Return the (x, y) coordinate for the center point of the cell that contains the specified text.  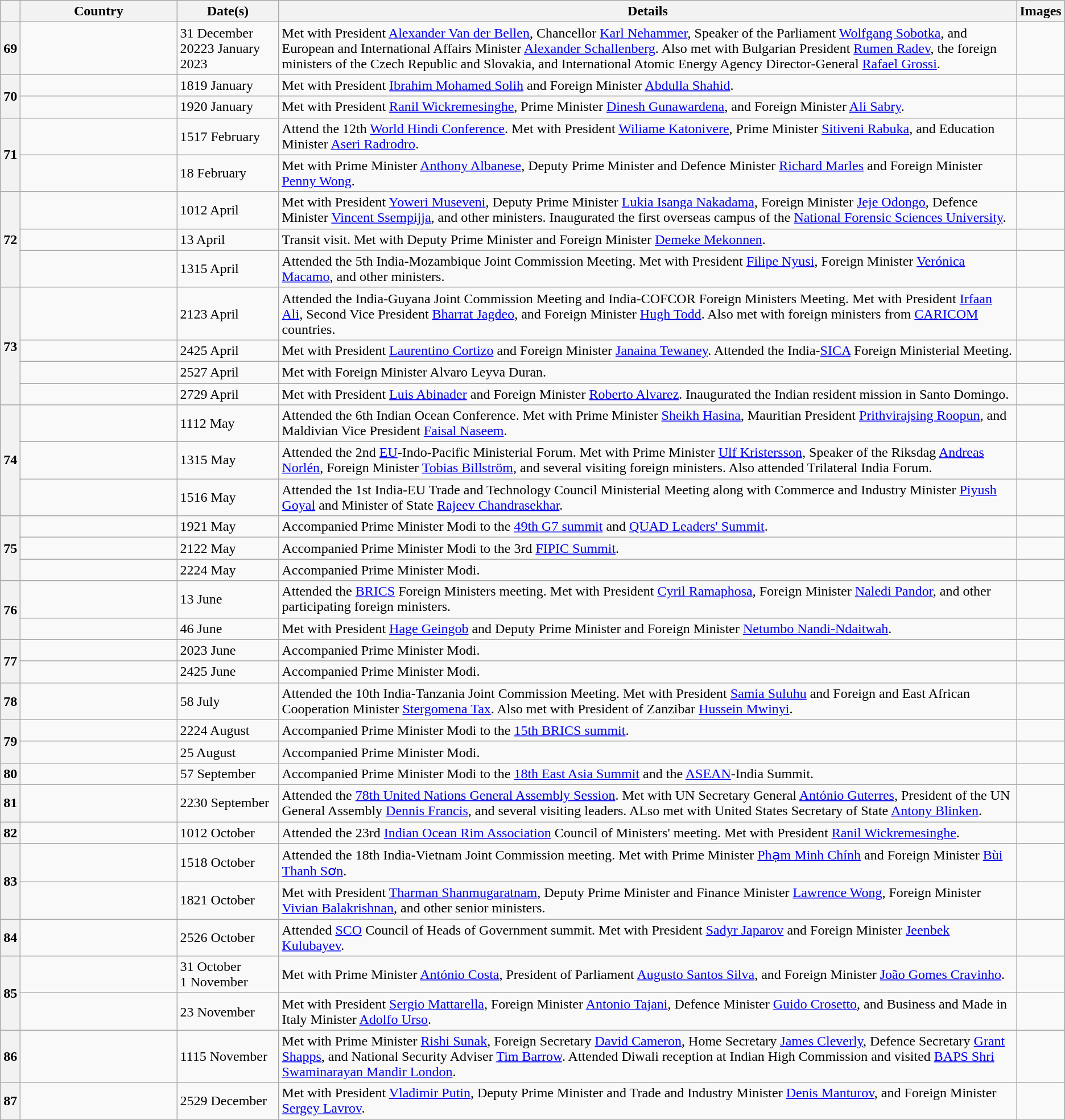
1012 October (228, 832)
Attended SCO Council of Heads of Government summit. Met with President Sadyr Japarov and Foreign Minister Jeenbek Kulubayev. (647, 937)
18 February (228, 173)
2230 September (228, 803)
1315 May (228, 461)
1920 January (228, 107)
1112 May (228, 423)
Met with President Ibrahim Mohamed Solih and Foreign Minister Abdulla Shahid. (647, 85)
1517 February (228, 137)
83 (10, 882)
Attended the 23rd Indian Ocean Rim Association Council of Ministers' meeting. Met with President Ranil Wickremesinghe. (647, 832)
82 (10, 832)
Country (99, 11)
78 (10, 701)
79 (10, 741)
Met with President Luis Abinader and Foreign Minister Roberto Alvarez. Inaugurated the Indian resident mission in Santo Domingo. (647, 394)
2527 April (228, 372)
Date(s) (228, 11)
Accompanied Prime Minister Modi to the 49th G7 summit and QUAD Leaders' Summit. (647, 527)
1821 October (228, 901)
85 (10, 993)
Attended the 5th India-Mozambique Joint Commission Meeting. Met with President Filipe Nyusi, Foreign Minister Verónica Macamo, and other ministers. (647, 268)
80 (10, 774)
Accompanied Prime Minister Modi to the 18th East Asia Summit and the ASEAN-India Summit. (647, 774)
2224 May (228, 570)
81 (10, 803)
Images (1041, 11)
69 (10, 48)
Met with President Laurentino Cortizo and Foreign Minister Janaina Tewaney. Attended the India-SICA Foreign Ministerial Meeting. (647, 350)
1315 April (228, 268)
2122 May (228, 548)
71 (10, 155)
Met with President Hage Geingob and Deputy Prime Minister and Foreign Minister Netumbo Nandi-Ndaitwah. (647, 629)
2425 June (228, 672)
Attend the 12th World Hindi Conference. Met with President Wiliame Katonivere, Prime Minister Sitiveni Rabuka, and Education Minister Aseri Radrodro. (647, 137)
87 (10, 1101)
1819 January (228, 85)
Met with Foreign Minister Alvaro Leyva Duran. (647, 372)
2526 October (228, 937)
31 October1 November (228, 975)
Accompanied Prime Minister Modi to the 3rd FIPIC Summit. (647, 548)
76 (10, 610)
1012 April (228, 210)
73 (10, 346)
75 (10, 548)
13 June (228, 600)
Details (647, 11)
58 July (228, 701)
Transit visit. Met with Deputy Prime Minister and Foreign Minister Demeke Mekonnen. (647, 239)
2224 August (228, 730)
Met with President Vladimir Putin, Deputy Prime Minister and Trade and Industry Minister Denis Manturov, and Foreign Minister Sergey Lavrov. (647, 1101)
25 August (228, 752)
57 September (228, 774)
1115 November (228, 1056)
Attended the 18th India-Vietnam Joint Commission meeting. Met with Prime Minister Phạm Minh Chính and Foreign Minister Bùi Thanh Sơn. (647, 863)
46 June (228, 629)
31 December 20223 January 2023 (228, 48)
2123 April (228, 313)
1518 October (228, 863)
2529 December (228, 1101)
Met with Prime Minister Anthony Albanese, Deputy Prime Minister and Defence Minister Richard Marles and Foreign Minister Penny Wong. (647, 173)
77 (10, 661)
72 (10, 239)
74 (10, 461)
Met with Prime Minister António Costa, President of Parliament Augusto Santos Silva, and Foreign Minister João Gomes Cravinho. (647, 975)
23 November (228, 1011)
70 (10, 96)
1921 May (228, 527)
2023 June (228, 650)
84 (10, 937)
2729 April (228, 394)
Accompanied Prime Minister Modi to the 15th BRICS summit. (647, 730)
Met with President Ranil Wickremesinghe, Prime Minister Dinesh Gunawardena, and Foreign Minister Ali Sabry. (647, 107)
1516 May (228, 497)
13 April (228, 239)
86 (10, 1056)
2425 April (228, 350)
